Locate the cell with the specified text and output its [X, Y] center coordinate. 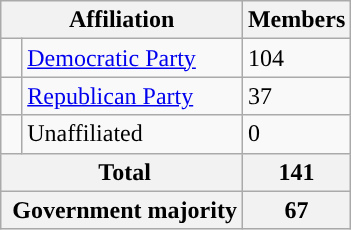
141 [296, 172]
67 [296, 210]
0 [296, 134]
Affiliation [122, 20]
Total [122, 172]
104 [296, 58]
Republican Party [132, 96]
Democratic Party [132, 58]
37 [296, 96]
Members [296, 20]
Unaffiliated [132, 134]
Government majority [122, 210]
